Extract the [X, Y] coordinate from the center of the cell holding the provided text.  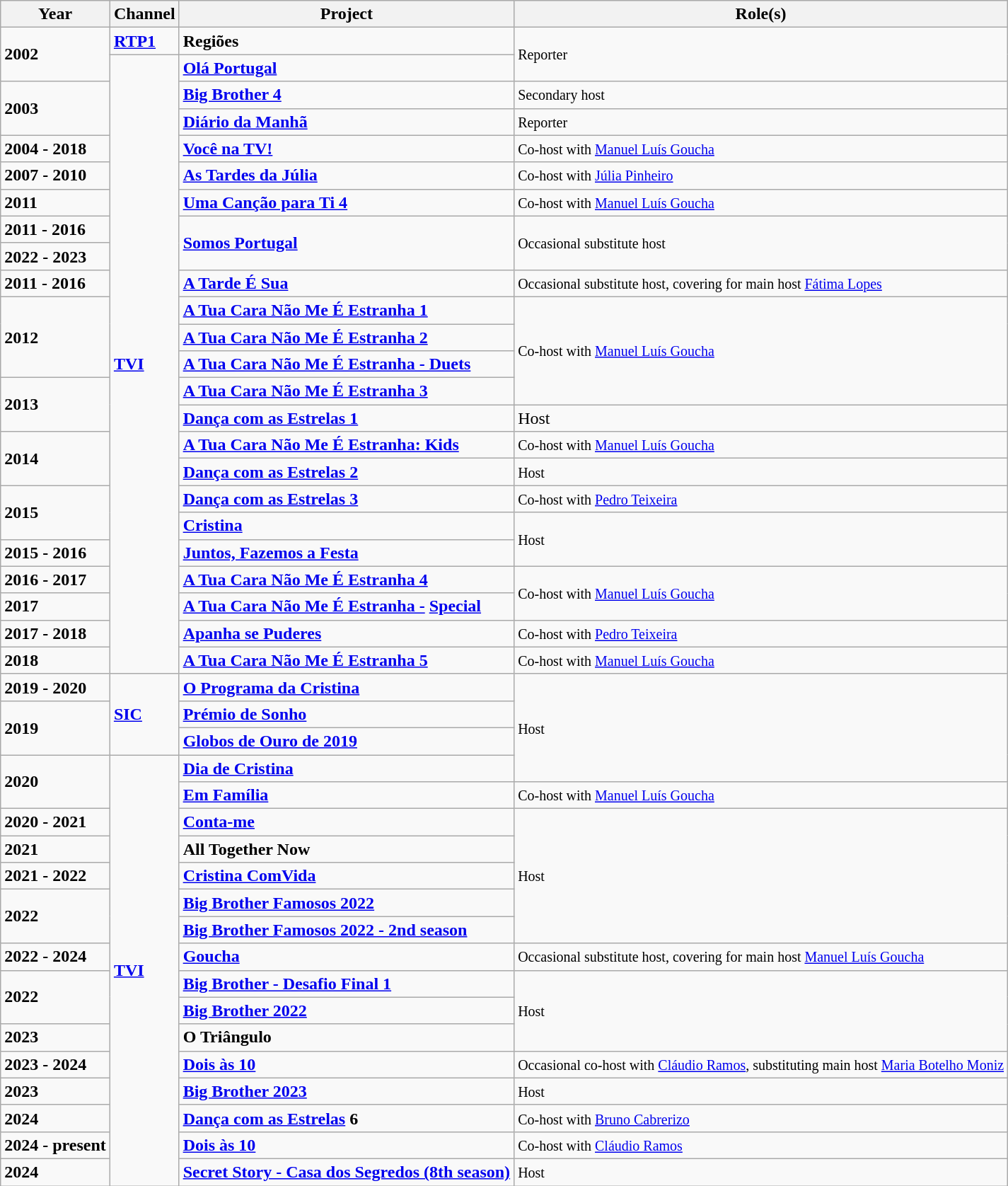
2019 - 2020 [55, 687]
Dança com as Estrelas 6 [347, 1118]
Cristina [347, 526]
2012 [55, 337]
Role(s) [761, 14]
Co-host with Júlia Pinheiro [761, 175]
Co-host with Bruno Cabrerizo [761, 1118]
O Triângulo [347, 1037]
2015 [55, 512]
2019 [55, 727]
2021 [55, 849]
Big Brother Famosos 2022 - 2nd season [347, 930]
2003 [55, 108]
A Tua Cara Não Me É Estranha - Special [347, 606]
2004 - 2018 [55, 149]
Big Brother 2023 [347, 1091]
A Tua Cara Não Me É Estranha 3 [347, 391]
2015 - 2016 [55, 553]
Big Brother 4 [347, 95]
Secret Story - Casa dos Segredos (8th season) [347, 1172]
2022 - 2024 [55, 957]
Co-host with Cláudio Ramos [761, 1145]
2022 - 2023 [55, 256]
Dança com as Estrelas 3 [347, 499]
2024 - present [55, 1145]
O Programa da Cristina [347, 687]
Prémio de Sonho [347, 714]
Cristina ComVida [347, 876]
2023 - 2024 [55, 1064]
Channel [144, 14]
Em Família [347, 795]
Occasional substitute host, covering for main host Fátima Lopes [761, 283]
Dança com as Estrelas 1 [347, 418]
Regiões [347, 41]
Occasional substitute host [761, 243]
Dança com as Estrelas 2 [347, 472]
2013 [55, 405]
A Tua Cara Não Me É Estranha 4 [347, 580]
A Tua Cara Não Me É Estranha: Kids [347, 445]
All Together Now [347, 849]
2021 - 2022 [55, 876]
2017 [55, 606]
Project [347, 14]
RTP1 [144, 41]
2014 [55, 459]
A Tua Cara Não Me É Estranha 1 [347, 310]
Big Brother 2022 [347, 1011]
2002 [55, 54]
Apanha se Puderes [347, 633]
Occasional substitute host, covering for main host Manuel Luís Goucha [761, 957]
Globos de Ouro de 2019 [347, 741]
As Tardes da Júlia [347, 175]
2017 - 2018 [55, 633]
A Tua Cara Não Me É Estranha 5 [347, 660]
A Tua Cara Não Me É Estranha 2 [347, 338]
A Tua Cara Não Me É Estranha - Duets [347, 364]
Big Brother - Desafio Final 1 [347, 984]
Big Brother Famosos 2022 [347, 903]
Secondary host [761, 95]
Occasional co-host with Cláudio Ramos, substituting main host Maria Botelho Moniz [761, 1064]
Somos Portugal [347, 243]
Goucha [347, 957]
2007 - 2010 [55, 175]
SIC [144, 714]
Dia de Cristina [347, 768]
Juntos, Fazemos a Festa [347, 553]
2020 - 2021 [55, 822]
2020 [55, 781]
Você na TV! [347, 149]
Uma Canção para Ti 4 [347, 202]
Conta-me [347, 822]
Diário da Manhã [347, 122]
2016 - 2017 [55, 580]
2011 [55, 202]
Year [55, 14]
A Tarde É Sua [347, 283]
2018 [55, 660]
Olá Portugal [347, 68]
